Determine the (X, Y) coordinate at the center of the cell enclosing the given text.  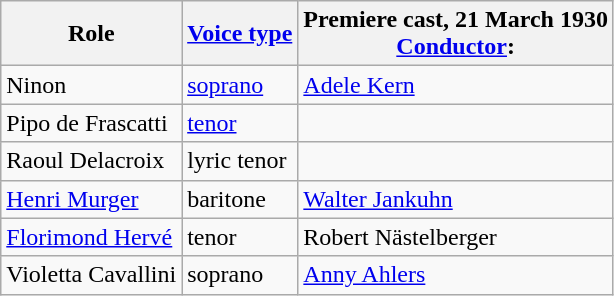
Anny Ahlers (456, 275)
baritone (240, 199)
Walter Jankuhn (456, 199)
Role (92, 34)
Violetta Cavallini (92, 275)
Henri Murger (92, 199)
Robert Nästelberger (456, 237)
Premiere cast, 21 March 1930Conductor: (456, 34)
Voice type (240, 34)
Raoul Delacroix (92, 161)
lyric tenor (240, 161)
Florimond Hervé (92, 237)
Pipo de Frascatti (92, 123)
Adele Kern (456, 85)
Ninon (92, 85)
